Locate the cell with the specified text and output its [X, Y] center coordinate. 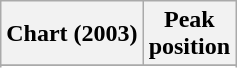
Chart (2003) [72, 34]
Peakposition [189, 34]
